Return (x, y) of the center of cell containing provided text 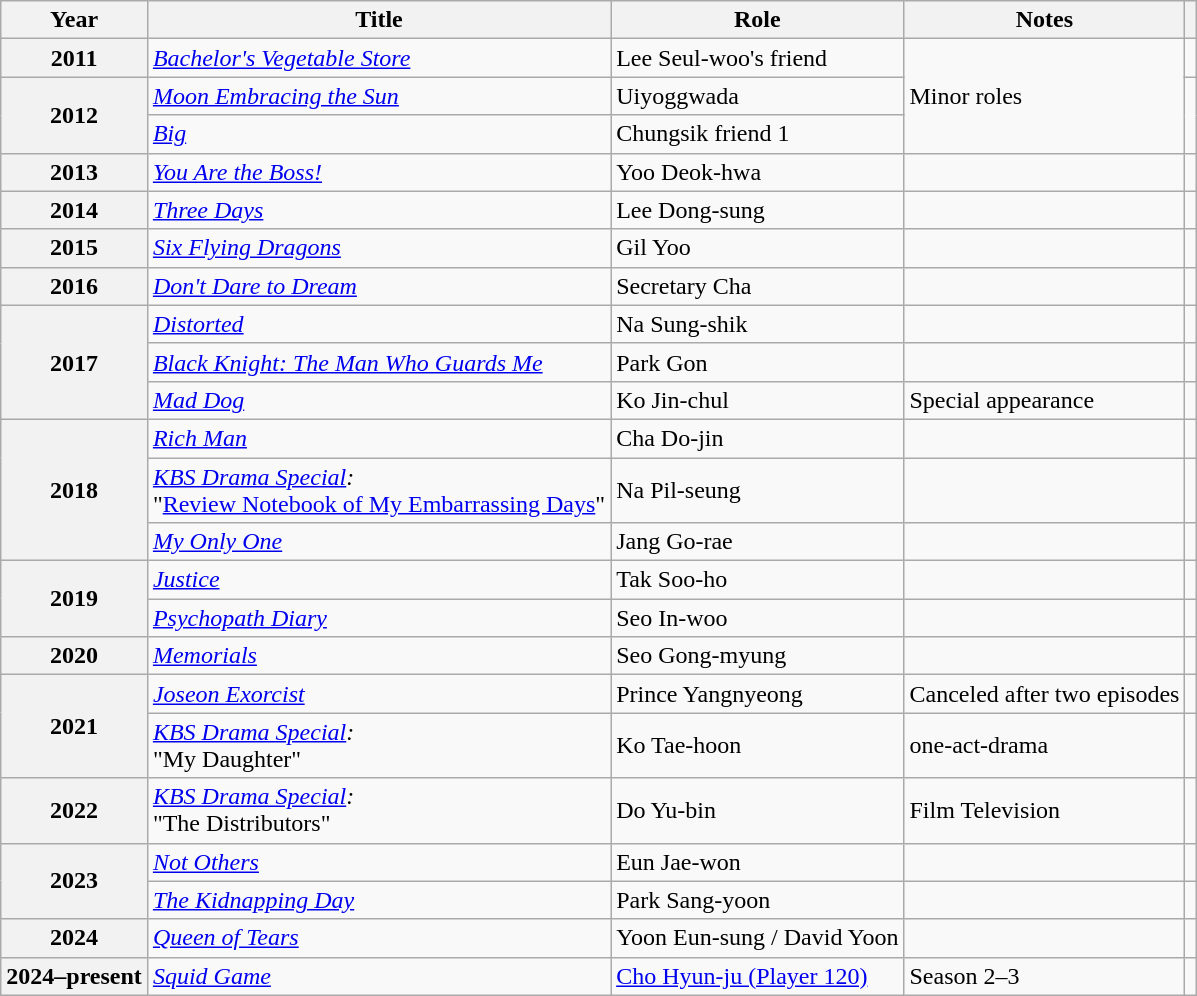
KBS Drama Special: "The Distributors" (378, 810)
KBS Drama Special: "Review Notebook of My Embarrassing Days" (378, 490)
2015 (74, 248)
2021 (74, 726)
2022 (74, 810)
Cho Hyun-ju (Player 120) (758, 976)
Minor roles (1044, 96)
Lee Seul-woo's friend (758, 58)
Not Others (378, 862)
Tak Soo-ho (758, 580)
Moon Embracing the Sun (378, 96)
Eun Jae-won (758, 862)
Justice (378, 580)
Season 2–3 (1044, 976)
Squid Game (378, 976)
Role (758, 20)
Cha Do-jin (758, 438)
2023 (74, 881)
Na Pil-seung (758, 490)
Bachelor's Vegetable Store (378, 58)
2020 (74, 656)
Mad Dog (378, 400)
Ko Jin-chul (758, 400)
Film Television (1044, 810)
Notes (1044, 20)
2019 (74, 599)
My Only One (378, 542)
2024–present (74, 976)
Park Sang-yoon (758, 900)
Canceled after two episodes (1044, 694)
Yoo Deok-hwa (758, 172)
Three Days (378, 210)
Memorials (378, 656)
Seo In-woo (758, 618)
one-act-drama (1044, 746)
Joseon Exorcist (378, 694)
Secretary Cha (758, 286)
Black Knight: The Man Who Guards Me (378, 362)
Rich Man (378, 438)
Ko Tae-hoon (758, 746)
Special appearance (1044, 400)
Queen of Tears (378, 938)
The Kidnapping Day (378, 900)
2018 (74, 490)
2011 (74, 58)
You Are the Boss! (378, 172)
Six Flying Dragons (378, 248)
2014 (74, 210)
KBS Drama Special: "My Daughter" (378, 746)
2013 (74, 172)
2016 (74, 286)
2017 (74, 362)
Lee Dong-sung (758, 210)
Do Yu-bin (758, 810)
Prince Yangnyeong (758, 694)
Psychopath Diary (378, 618)
Park Gon (758, 362)
2024 (74, 938)
Big (378, 134)
Na Sung-shik (758, 324)
Seo Gong-myung (758, 656)
Year (74, 20)
Yoon Eun-sung / David Yoon (758, 938)
Title (378, 20)
2012 (74, 115)
Gil Yoo (758, 248)
Uiyoggwada (758, 96)
Distorted (378, 324)
Jang Go-rae (758, 542)
Don't Dare to Dream (378, 286)
Chungsik friend 1 (758, 134)
